Find where the given text appears and provide that cell's center as [X, Y] coordinate. 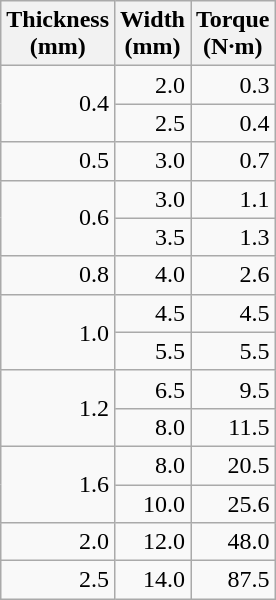
14.0 [153, 580]
87.5 [232, 580]
1.2 [58, 408]
1.3 [232, 237]
12.0 [153, 542]
3.5 [153, 237]
Width(mm) [153, 34]
11.5 [232, 427]
4.0 [153, 275]
1.6 [58, 484]
0.6 [58, 218]
0.7 [232, 161]
25.6 [232, 503]
9.5 [232, 389]
Thickness(mm) [58, 34]
1.1 [232, 199]
20.5 [232, 465]
1.0 [58, 332]
6.5 [153, 389]
0.8 [58, 275]
48.0 [232, 542]
Torque(N·m) [232, 34]
0.3 [232, 85]
10.0 [153, 503]
2.6 [232, 275]
0.5 [58, 161]
